Search for the cell housing the specified text and yield its [X, Y] center coordinate. 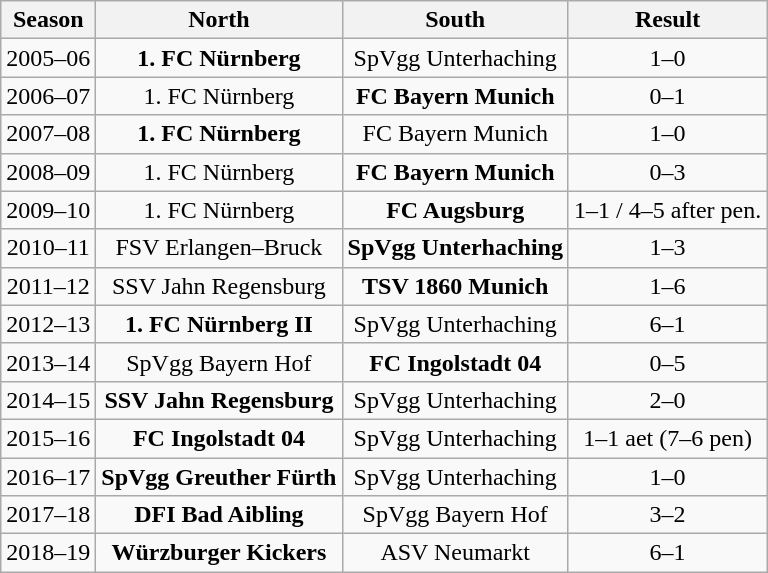
2017–18 [48, 515]
1–6 [667, 286]
1. FC Nürnberg II [219, 324]
0–3 [667, 172]
DFI Bad Aibling [219, 515]
ASV Neumarkt [455, 553]
Season [48, 20]
1–3 [667, 248]
FC Augsburg [455, 210]
North [219, 20]
2013–14 [48, 362]
Result [667, 20]
South [455, 20]
2012–13 [48, 324]
Würzburger Kickers [219, 553]
2005–06 [48, 58]
2006–07 [48, 96]
2016–17 [48, 477]
2010–11 [48, 248]
1–1 aet (7–6 pen) [667, 438]
2007–08 [48, 134]
0–5 [667, 362]
2018–19 [48, 553]
2011–12 [48, 286]
2–0 [667, 400]
0–1 [667, 96]
FSV Erlangen–Bruck [219, 248]
2015–16 [48, 438]
2008–09 [48, 172]
SpVgg Greuther Fürth [219, 477]
2009–10 [48, 210]
3–2 [667, 515]
TSV 1860 Munich [455, 286]
2014–15 [48, 400]
1–1 / 4–5 after pen. [667, 210]
